Scan for the cell matching the given text and deliver its [X, Y] coordinate at center. 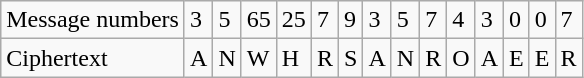
25 [294, 20]
W [258, 58]
S [350, 58]
65 [258, 20]
4 [461, 20]
H [294, 58]
Ciphertext [93, 58]
9 [350, 20]
Message numbers [93, 20]
O [461, 58]
